Return (X, Y) of the center of cell containing provided text 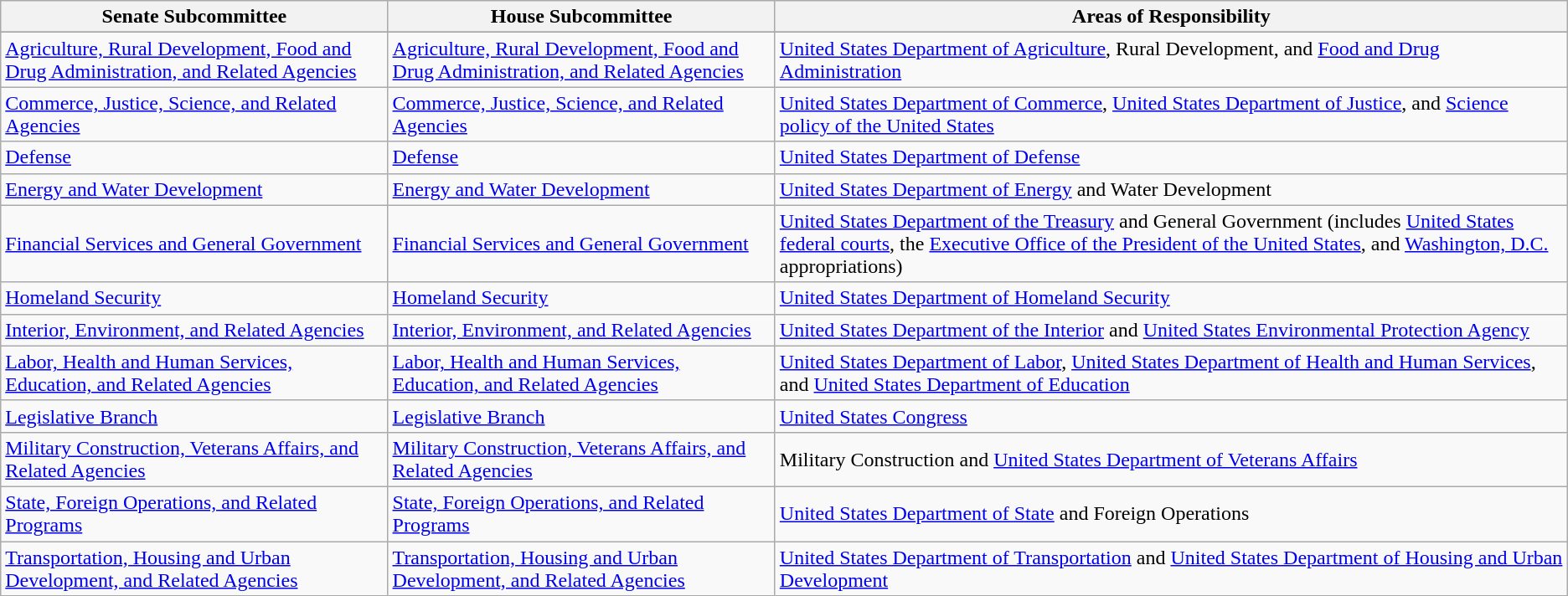
United States Department of Agriculture, Rural Development, and Food and Drug Administration (1171, 60)
United States Department of Energy and Water Development (1171, 189)
United States Congress (1171, 416)
Senate Subcommittee (194, 17)
United States Department of Transportation and United States Department of Housing and Urban Development (1171, 568)
Areas of Responsibility (1171, 17)
Military Construction and United States Department of Veterans Affairs (1171, 459)
United States Department of Defense (1171, 157)
United States Department of Commerce, United States Department of Justice, and Science policy of the United States (1171, 114)
United States Department of Labor, United States Department of Health and Human Services, and United States Department of Education (1171, 373)
United States Department of Homeland Security (1171, 298)
United States Department of the Interior and United States Environmental Protection Agency (1171, 330)
United States Department of State and Foreign Operations (1171, 514)
House Subcommittee (581, 17)
